Search for the cell housing the specified text and yield its [x, y] center coordinate. 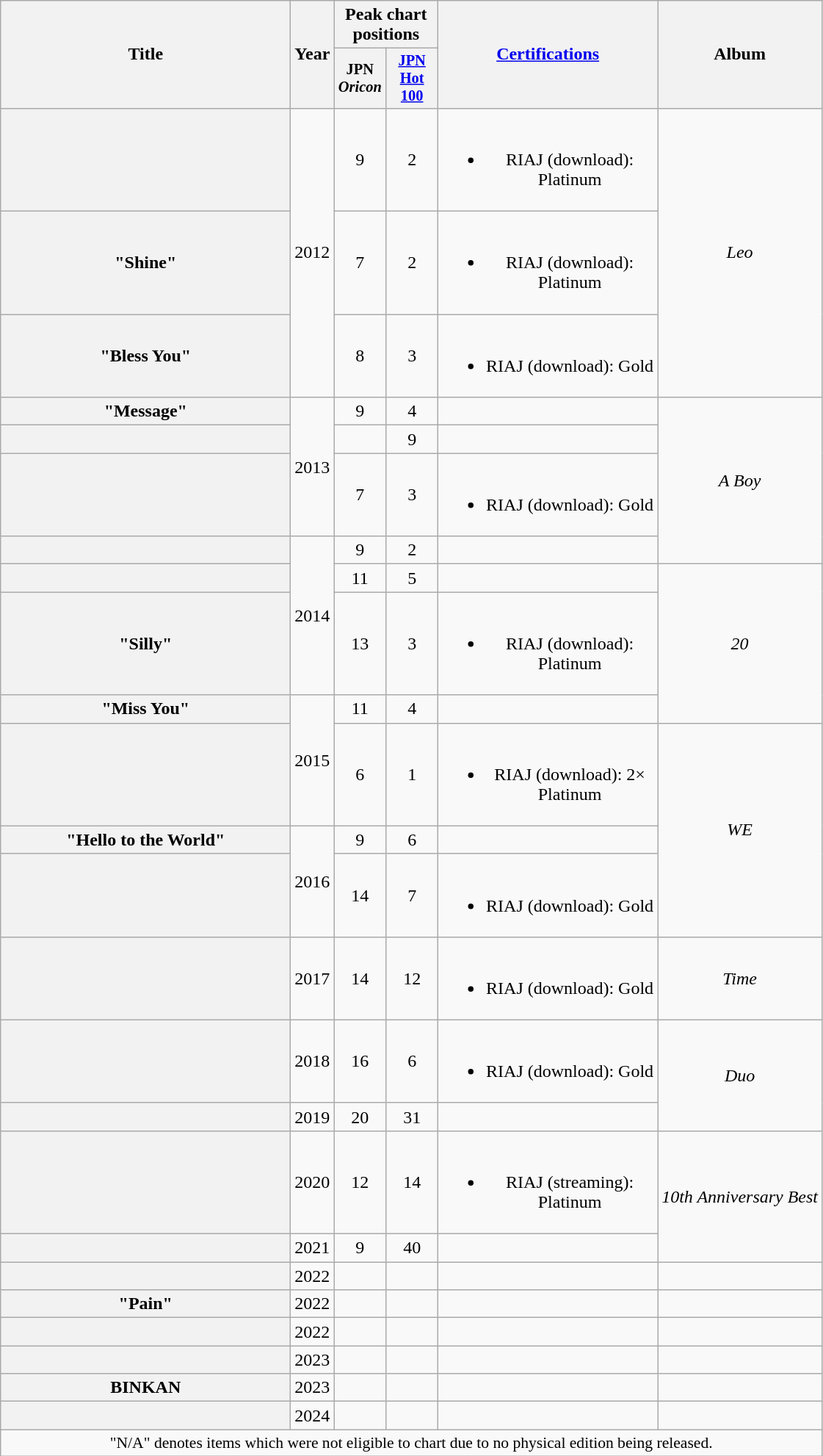
5 [413, 578]
"Message" [145, 411]
2014 [313, 616]
2019 [313, 1117]
Leo [740, 253]
2017 [313, 979]
2024 [313, 1416]
2020 [313, 1182]
Certifications [548, 54]
A Boy [740, 480]
1 [413, 774]
"Silly" [145, 644]
BINKAN [145, 1388]
10th Anniversary Best [740, 1196]
16 [360, 1061]
40 [413, 1248]
2016 [313, 882]
2015 [313, 760]
2013 [313, 467]
Album [740, 54]
"Bless You" [145, 356]
2021 [313, 1248]
31 [413, 1117]
2018 [313, 1061]
"Shine" [145, 263]
"Hello to the World" [145, 840]
Peak chart positions [386, 25]
"Pain" [145, 1304]
13 [360, 644]
Year [313, 54]
Duo [740, 1075]
Title [145, 54]
RIAJ (streaming): Platinum [548, 1182]
2012 [313, 253]
"N/A" denotes items which were not eligible to chart due to no physical edition being released. [411, 1443]
WE [740, 830]
JPN Oricon [360, 79]
8 [360, 356]
JPN Hot 100 [413, 79]
"Miss You" [145, 709]
RIAJ (download): 2× Platinum [548, 774]
Time [740, 979]
